Locate the cell with the specified text and output its [x, y] center coordinate. 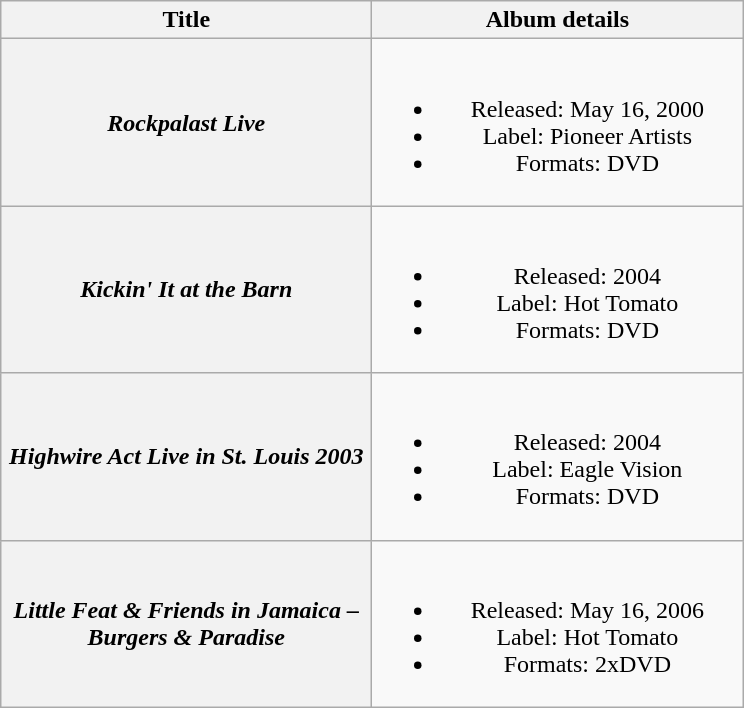
Rockpalast Live [186, 122]
Highwire Act Live in St. Louis 2003 [186, 456]
Title [186, 20]
Released: 2004Label: Eagle VisionFormats: DVD [558, 456]
Released: May 16, 2000Label: Pioneer ArtistsFormats: DVD [558, 122]
Little Feat & Friends in Jamaica – Burgers & Paradise [186, 624]
Album details [558, 20]
Released: 2004Label: Hot TomatoFormats: DVD [558, 290]
Released: May 16, 2006Label: Hot TomatoFormats: 2xDVD [558, 624]
Kickin' It at the Barn [186, 290]
